Scan for the cell matching the given text and deliver its [X, Y] coordinate at center. 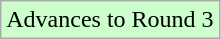
Advances to Round 3 [110, 20]
